Identify which cell holds the provided text, then report its (x, y) central coordinate. 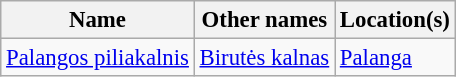
Location(s) (396, 20)
Other names (264, 20)
Name (98, 20)
Palangos piliakalnis (98, 58)
Palanga (396, 58)
Birutės kalnas (264, 58)
